Locate the cell with the specified text and output its [X, Y] center coordinate. 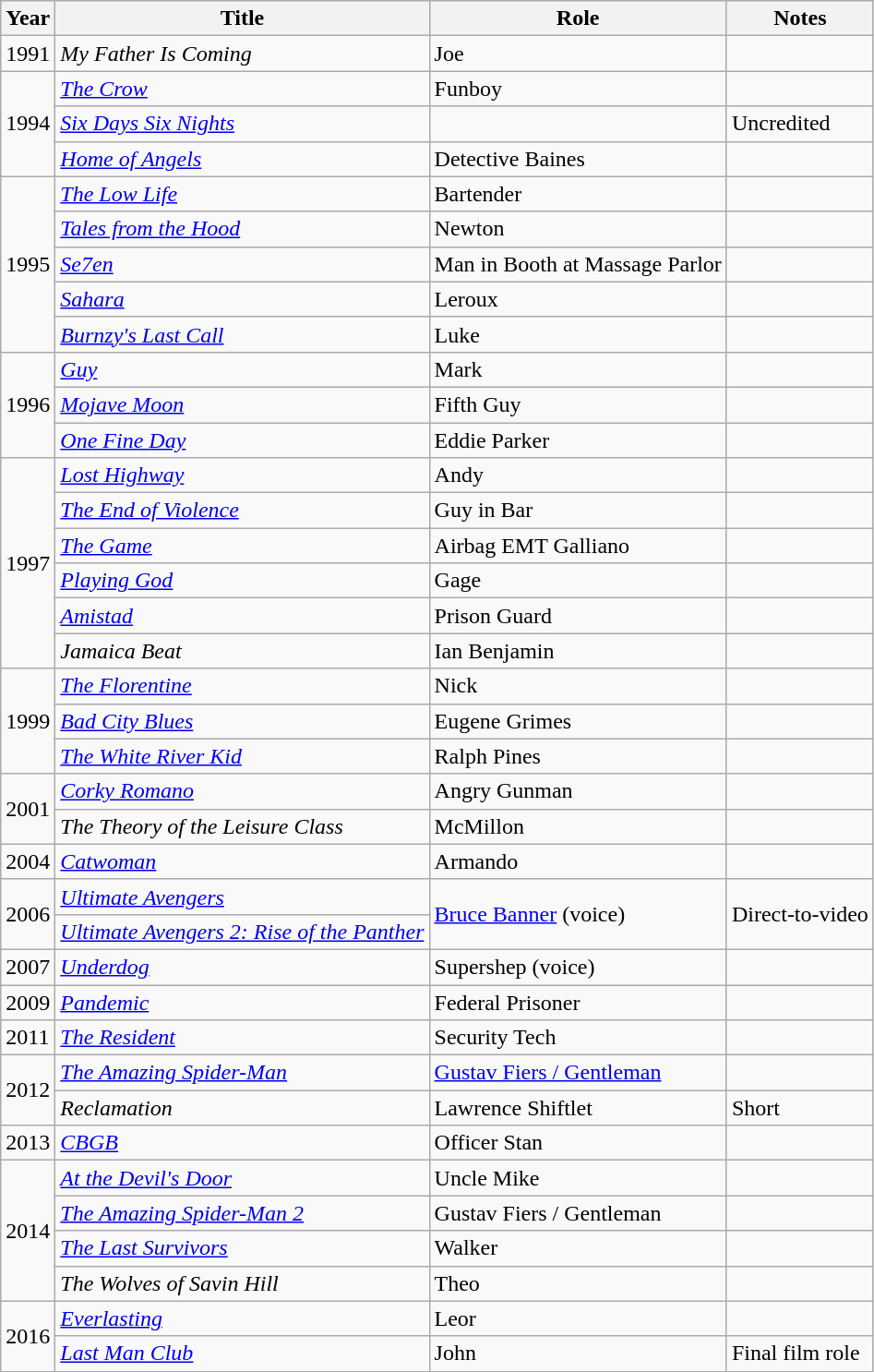
CBGB [242, 1143]
Angry Gunman [578, 791]
Direct-to-video [799, 914]
Prison Guard [578, 616]
Amistad [242, 616]
The Amazing Spider-Man [242, 1073]
Walker [578, 1248]
Newton [578, 229]
Bruce Banner (voice) [578, 914]
Uncredited [799, 124]
Short [799, 1108]
Andy [578, 475]
2012 [28, 1090]
John [578, 1354]
Supershep (voice) [578, 967]
Lost Highway [242, 475]
One Fine Day [242, 440]
At the Devil's Door [242, 1178]
Pandemic [242, 1002]
Mark [578, 369]
2007 [28, 967]
Jamaica Beat [242, 651]
Gage [578, 581]
Everlasting [242, 1318]
Guy in Bar [578, 511]
Man in Booth at Massage Parlor [578, 264]
Security Tech [578, 1038]
1991 [28, 54]
The Crow [242, 89]
Funboy [578, 89]
Federal Prisoner [578, 1002]
Officer Stan [578, 1143]
1997 [28, 563]
Burnzy's Last Call [242, 334]
Six Days Six Nights [242, 124]
1995 [28, 264]
Year [28, 18]
The Amazing Spider-Man 2 [242, 1213]
The Florentine [242, 686]
Fifth Guy [578, 404]
Luke [578, 334]
Corky Romano [242, 791]
1999 [28, 721]
Nick [578, 686]
Last Man Club [242, 1354]
Home of Angels [242, 159]
1996 [28, 404]
The White River Kid [242, 756]
Eddie Parker [578, 440]
Ian Benjamin [578, 651]
The Last Survivors [242, 1248]
The Game [242, 546]
2016 [28, 1336]
Bad City Blues [242, 721]
Catwoman [242, 861]
Ralph Pines [578, 756]
The End of Violence [242, 511]
Bartender [578, 194]
Detective Baines [578, 159]
Reclamation [242, 1108]
2011 [28, 1038]
The Resident [242, 1038]
2013 [28, 1143]
Final film role [799, 1354]
Sahara [242, 299]
Leroux [578, 299]
Ultimate Avengers [242, 897]
Eugene Grimes [578, 721]
Leor [578, 1318]
Tales from the Hood [242, 229]
Uncle Mike [578, 1178]
Title [242, 18]
McMillon [578, 826]
Guy [242, 369]
The Theory of the Leisure Class [242, 826]
The Low Life [242, 194]
Role [578, 18]
My Father Is Coming [242, 54]
Joe [578, 54]
Lawrence Shiftlet [578, 1108]
The Wolves of Savin Hill [242, 1283]
Se7en [242, 264]
Mojave Moon [242, 404]
2014 [28, 1231]
2009 [28, 1002]
Theo [578, 1283]
2001 [28, 809]
Airbag EMT Galliano [578, 546]
Notes [799, 18]
Playing God [242, 581]
2004 [28, 861]
1994 [28, 124]
Armando [578, 861]
2006 [28, 914]
Underdog [242, 967]
Ultimate Avengers 2: Rise of the Panther [242, 932]
